Determine the [X, Y] coordinate at the center of the cell enclosing the given text.  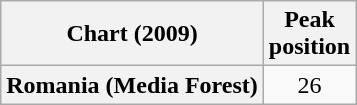
Romania (Media Forest) [132, 85]
26 [309, 85]
Chart (2009) [132, 34]
Peakposition [309, 34]
